Locate the cell with the specified text and output its [X, Y] center coordinate. 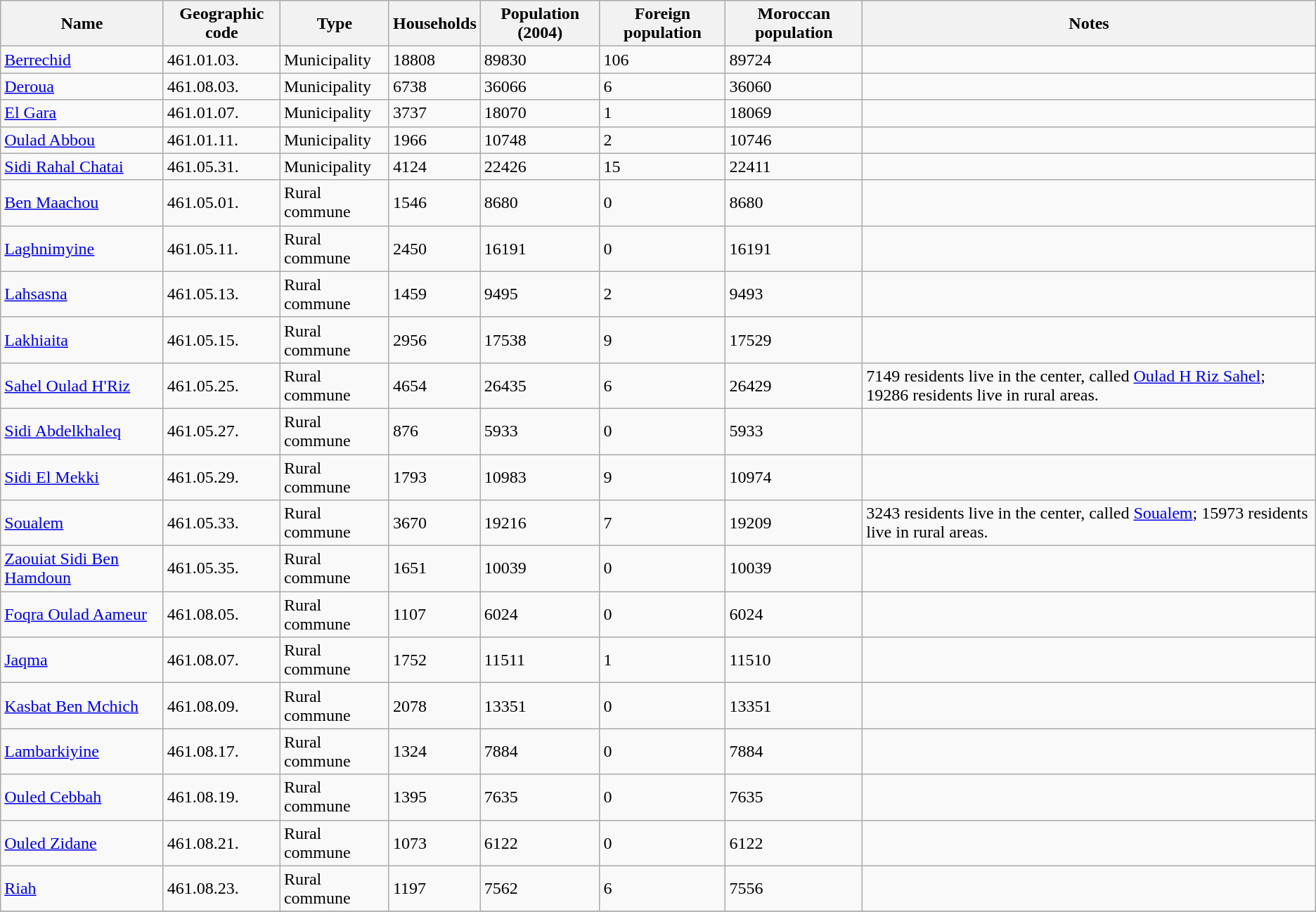
Lambarkiyine [82, 752]
461.08.07. [221, 660]
461.05.13. [221, 294]
10746 [794, 140]
Ouled Zidane [82, 843]
Oulad Abbou [82, 140]
Deroua [82, 86]
3737 [434, 113]
18808 [434, 60]
Foreign population [662, 24]
7562 [540, 888]
Population (2004) [540, 24]
461.08.23. [221, 888]
Geographic code [221, 24]
22411 [794, 167]
19216 [540, 523]
2956 [434, 340]
461.05.11. [221, 249]
461.08.05. [221, 614]
11511 [540, 660]
1459 [434, 294]
26435 [540, 385]
1651 [434, 569]
461.01.11. [221, 140]
17538 [540, 340]
4124 [434, 167]
Kasbat Ben Mchich [82, 705]
9493 [794, 294]
Type [335, 24]
Jaqma [82, 660]
10748 [540, 140]
El Gara [82, 113]
36066 [540, 86]
461.05.25. [221, 385]
461.05.15. [221, 340]
1546 [434, 202]
461.05.35. [221, 569]
10983 [540, 476]
4654 [434, 385]
7149 residents live in the center, called Oulad H Riz Sahel; 19286 residents live in rural areas. [1090, 385]
36060 [794, 86]
15 [662, 167]
461.05.29. [221, 476]
461.05.33. [221, 523]
461.05.01. [221, 202]
Notes [1090, 24]
26429 [794, 385]
1197 [434, 888]
Lahsasna [82, 294]
Zaouiat Sidi Ben Hamdoun [82, 569]
7556 [794, 888]
106 [662, 60]
461.05.27. [221, 431]
Moroccan population [794, 24]
Laghnimyine [82, 249]
3243 residents live in the center, called Soualem; 15973 residents live in rural areas. [1090, 523]
461.08.09. [221, 705]
Soualem [82, 523]
1395 [434, 797]
1107 [434, 614]
Sahel Oulad H'Riz [82, 385]
461.08.19. [221, 797]
461.08.03. [221, 86]
1073 [434, 843]
89830 [540, 60]
Berrechid [82, 60]
17529 [794, 340]
Foqra Oulad Aameur [82, 614]
18070 [540, 113]
461.01.07. [221, 113]
461.08.17. [221, 752]
11510 [794, 660]
Sidi Rahal Chatai [82, 167]
7 [662, 523]
461.08.21. [221, 843]
Name [82, 24]
Sidi El Mekki [82, 476]
Ouled Cebbah [82, 797]
2450 [434, 249]
3670 [434, 523]
1324 [434, 752]
Ben Maachou [82, 202]
10974 [794, 476]
Riah [82, 888]
1966 [434, 140]
876 [434, 431]
461.01.03. [221, 60]
Households [434, 24]
2078 [434, 705]
Lakhiaita [82, 340]
19209 [794, 523]
22426 [540, 167]
1752 [434, 660]
1793 [434, 476]
6738 [434, 86]
18069 [794, 113]
Sidi Abdelkhaleq [82, 431]
89724 [794, 60]
9495 [540, 294]
461.05.31. [221, 167]
